Search for the cell housing the specified text and yield its [X, Y] center coordinate. 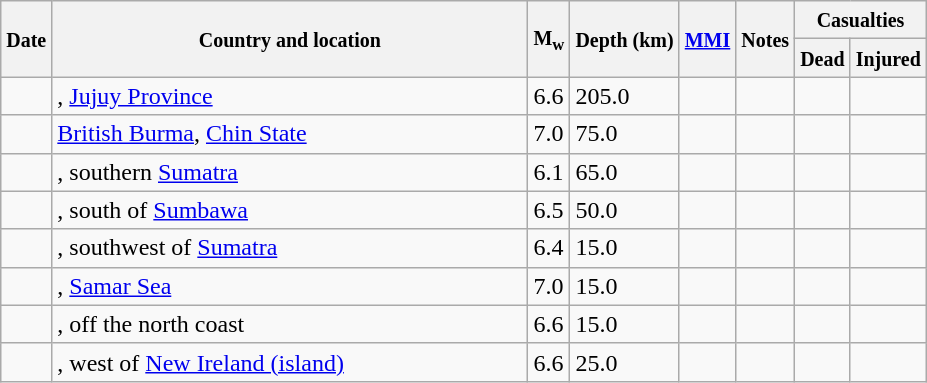
, off the north coast [290, 324]
50.0 [624, 210]
Country and location [290, 39]
65.0 [624, 172]
, west of New Ireland (island) [290, 362]
25.0 [624, 362]
, south of Sumbawa [290, 210]
Notes [766, 39]
, southern Sumatra [290, 172]
, Samar Sea [290, 286]
Injured [888, 58]
Date [26, 39]
MMI [708, 39]
6.1 [549, 172]
205.0 [624, 96]
Depth (km) [624, 39]
British Burma, Chin State [290, 134]
, Jujuy Province [290, 96]
Casualties [861, 20]
Dead [823, 58]
6.4 [549, 248]
6.5 [549, 210]
, southwest of Sumatra [290, 248]
Mw [549, 39]
75.0 [624, 134]
